Output the (X, Y) coordinate of the center of the cell containing the given text.  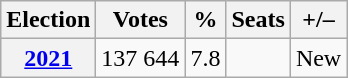
+/– (318, 20)
137 644 (140, 58)
Votes (140, 20)
New (318, 58)
Election (48, 20)
7.8 (206, 58)
2021 (48, 58)
Seats (258, 20)
% (206, 20)
